Output the [x, y] coordinate of the center of the cell containing the given text.  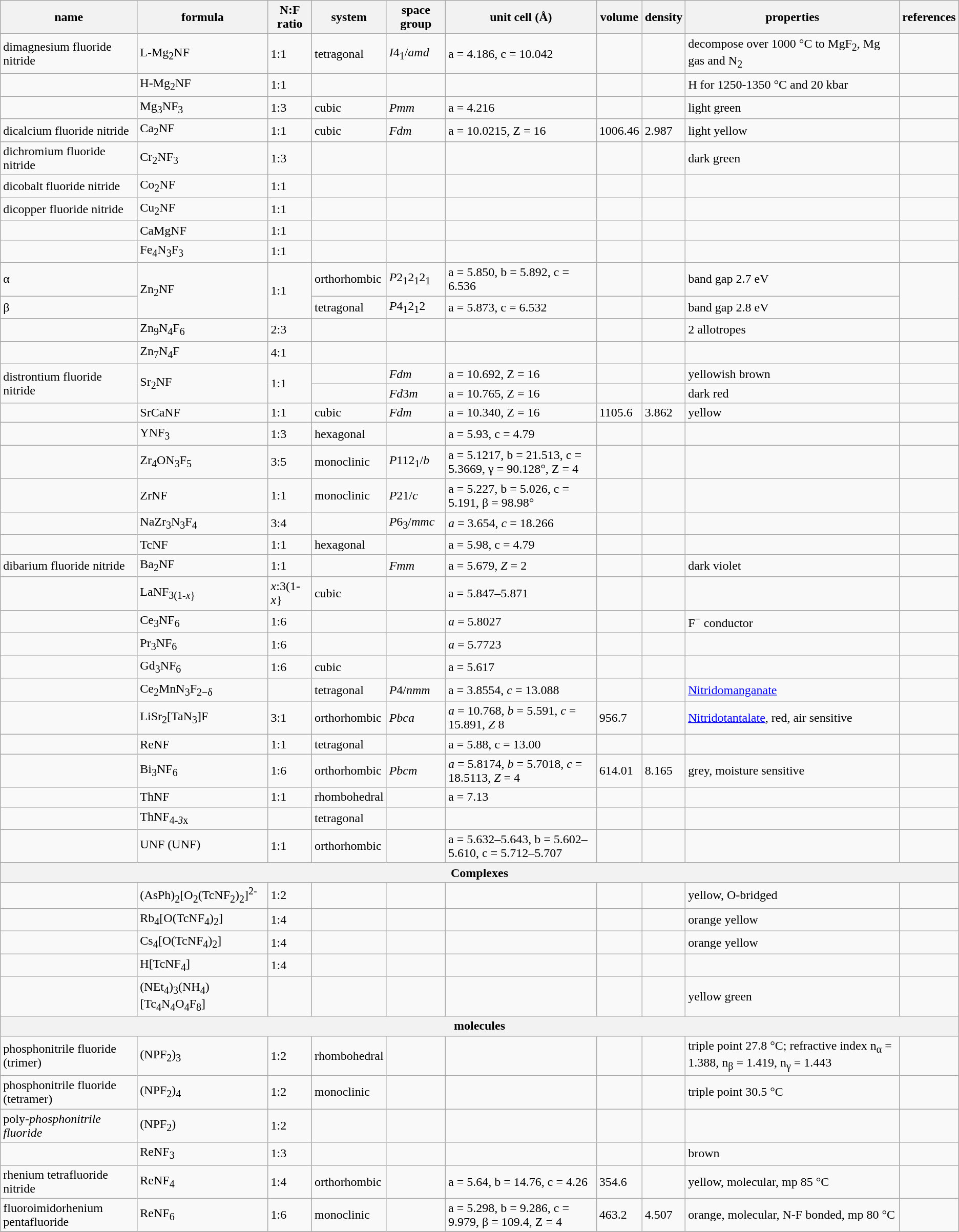
dichromium fluoride nitride [69, 158]
ThNF4-3x [203, 818]
Fd3m [416, 393]
a = 10.340, Z = 16 [522, 413]
(NPF2)4 [203, 1092]
463.2 [619, 1215]
956.7 [619, 718]
I41/amd [416, 54]
light yellow [793, 130]
density [663, 17]
NaZr3N3F4 [203, 523]
P212121 [416, 280]
a = 5.8027 [522, 622]
volume [619, 17]
Ca2NF [203, 130]
dark green [793, 158]
yellowish brown [793, 374]
2.987 [663, 130]
CaMgNF [203, 230]
ReNF [203, 744]
a = 5.873, c = 6.532 [522, 307]
band gap 2.8 eV [793, 307]
H[TcNF4] [203, 965]
phosphonitrile fluoride (trimer) [69, 1056]
poly-phosphonitrile fluoride [69, 1126]
3:4 [290, 523]
P1121/b [416, 462]
yellow, molecular, mp 85 °C [793, 1181]
4.507 [663, 1215]
a = 10.0215, Z = 16 [522, 130]
3:1 [290, 718]
a = 7.13 [522, 797]
a = 5.64, b = 14.76, c = 4.26 [522, 1181]
grey, moisture sensitive [793, 770]
Co2NF [203, 186]
Complexes [479, 872]
ReNF6 [203, 1215]
dicobalt fluoride nitride [69, 186]
a = 5.632–5.643, b = 5.602–5.610, c = 5.712–5.707 [522, 846]
a = 5.617 [522, 667]
Rb4[O(TcNF4)2] [203, 920]
dicopper fluoride nitride [69, 209]
orange, molecular, N-F bonded, mp 80 °C [793, 1215]
Cr2NF3 [203, 158]
a = 5.8174, b = 5.7018, c = 18.5113, Z = 4 [522, 770]
dibarium fluoride nitride [69, 566]
3:5 [290, 462]
phosphonitrile fluoride (tetramer) [69, 1092]
3.862 [663, 413]
LiSr2[TaN3]F [203, 718]
molecules [479, 1026]
brown [793, 1154]
N:F ratio [290, 17]
H for 1250-1350 °C and 20 kbar [793, 85]
a = 4.216 [522, 108]
Zn7N4F [203, 352]
1006.46 [619, 130]
354.6 [619, 1181]
Fe4N3F3 [203, 251]
a = 10.768, b = 5.591, c = 15.891, Z 8 [522, 718]
fluoroimidorhenium pentafluoride [69, 1215]
Ce2MnN3F2−δ [203, 690]
a = 10.692, Z = 16 [522, 374]
properties [793, 17]
L-Mg2NF [203, 54]
F− conductor [793, 622]
(NPF2)3 [203, 1056]
x:3(1-x} [290, 593]
light green [793, 108]
Ce3NF6 [203, 622]
UNF (UNF) [203, 846]
Zr4ON3F5 [203, 462]
Zn9N4F6 [203, 330]
4:1 [290, 352]
a = 5.88, c = 13.00 [522, 744]
(AsPh)2[O2(TcNF2)2]2- [203, 895]
system [349, 17]
a = 5.7723 [522, 644]
ReNF4 [203, 1181]
yellow [793, 413]
distrontium fluoride nitride [69, 384]
P63/mmc [416, 523]
8.165 [663, 770]
a = 10.765, Z = 16 [522, 393]
references [929, 17]
dark violet [793, 566]
2:3 [290, 330]
Ba2NF [203, 566]
rhenium tetrafluoride nitride [69, 1181]
P4/nmm [416, 690]
(NEt4)3(NH4)[Tc4N4O4F8] [203, 996]
a = 5.1217, b = 21.513, c = 5.3669, γ = 90.128°, Z = 4 [522, 462]
(NPF2) [203, 1126]
Mg3NF3 [203, 108]
1105.6 [619, 413]
a = 5.298, b = 9.286, c = 9.979, β = 109.4, Z = 4 [522, 1215]
a = 5.98, c = 4.79 [522, 545]
name [69, 17]
a = 5.227, b = 5.026, c = 5.191, β = 98.98° [522, 495]
Pmm [416, 108]
Fmm [416, 566]
ThNF [203, 797]
triple point 27.8 °C; refractive index nα = 1.388, nβ = 1.419, nγ = 1.443 [793, 1056]
ReNF3 [203, 1154]
Cu2NF [203, 209]
Nitridotantalate, red, air sensitive [793, 718]
decompose over 1000 °C to MgF2, Mg gas and N2 [793, 54]
a = 5.93, c = 4.79 [522, 434]
formula [203, 17]
SrCaNF [203, 413]
β [69, 307]
yellow, O-bridged [793, 895]
Bi3NF6 [203, 770]
H-Mg2NF [203, 85]
ZrNF [203, 495]
P21/c [416, 495]
dicalcium fluoride nitride [69, 130]
a = 3.654, c = 18.266 [522, 523]
Pbcm [416, 770]
dark red [793, 393]
2 allotropes [793, 330]
unit cell (Å) [522, 17]
a = 3.8554, c = 13.088 [522, 690]
Zn2NF [203, 291]
Gd3NF6 [203, 667]
dimagnesium fluoride nitride [69, 54]
band gap 2.7 eV [793, 280]
a = 5.679, Z = 2 [522, 566]
space group [416, 17]
Cs4[O(TcNF4)2] [203, 943]
α [69, 280]
yellow green [793, 996]
triple point 30.5 °C [793, 1092]
TcNF [203, 545]
Pbca [416, 718]
Sr2NF [203, 384]
YNF3 [203, 434]
Nitridomanganate [793, 690]
P41212 [416, 307]
LaNF3(1-x} [203, 593]
a = 5.847–5.871 [522, 593]
Pr3NF6 [203, 644]
614.01 [619, 770]
a = 4.186, c = 10.042 [522, 54]
a = 5.850, b = 5.892, c = 6.536 [522, 280]
